Provide the (X, Y) coordinate of the cell's center where the given text is located.  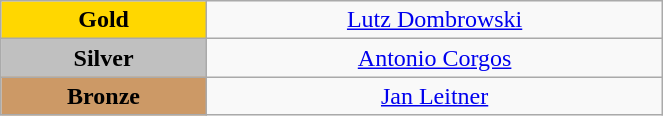
Gold (104, 20)
Lutz Dombrowski (434, 20)
Bronze (104, 96)
Jan Leitner (434, 96)
Antonio Corgos (434, 58)
Silver (104, 58)
